Return the (X, Y) coordinate for the center point of the cell that contains the specified text.  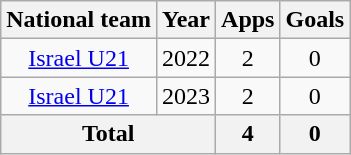
2023 (186, 96)
Apps (248, 20)
Goals (315, 20)
Total (108, 134)
National team (79, 20)
2022 (186, 58)
4 (248, 134)
Year (186, 20)
